From the cell containing the given text, extract its center point as [X, Y] coordinate. 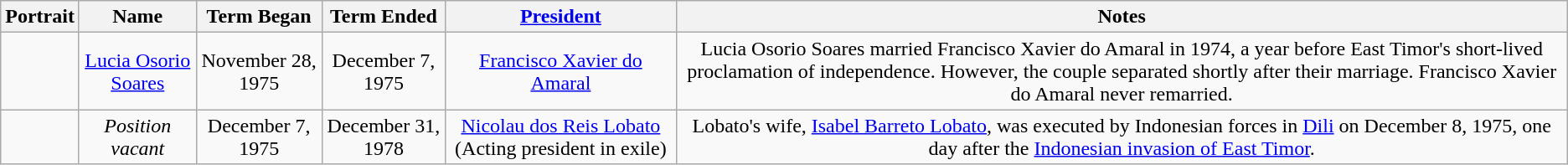
Name [137, 17]
Term Began [259, 17]
Position vacant [137, 137]
Francisco Xavier do Amaral [561, 71]
Notes [1122, 17]
Portrait [40, 17]
Term Ended [384, 17]
President [561, 17]
November 28, 1975 [259, 71]
December 31, 1978 [384, 137]
Lucia Osorio Soares [137, 71]
Nicolau dos Reis Lobato (Acting president in exile) [561, 137]
